Output the (X, Y) coordinate of the center of the cell containing the given text.  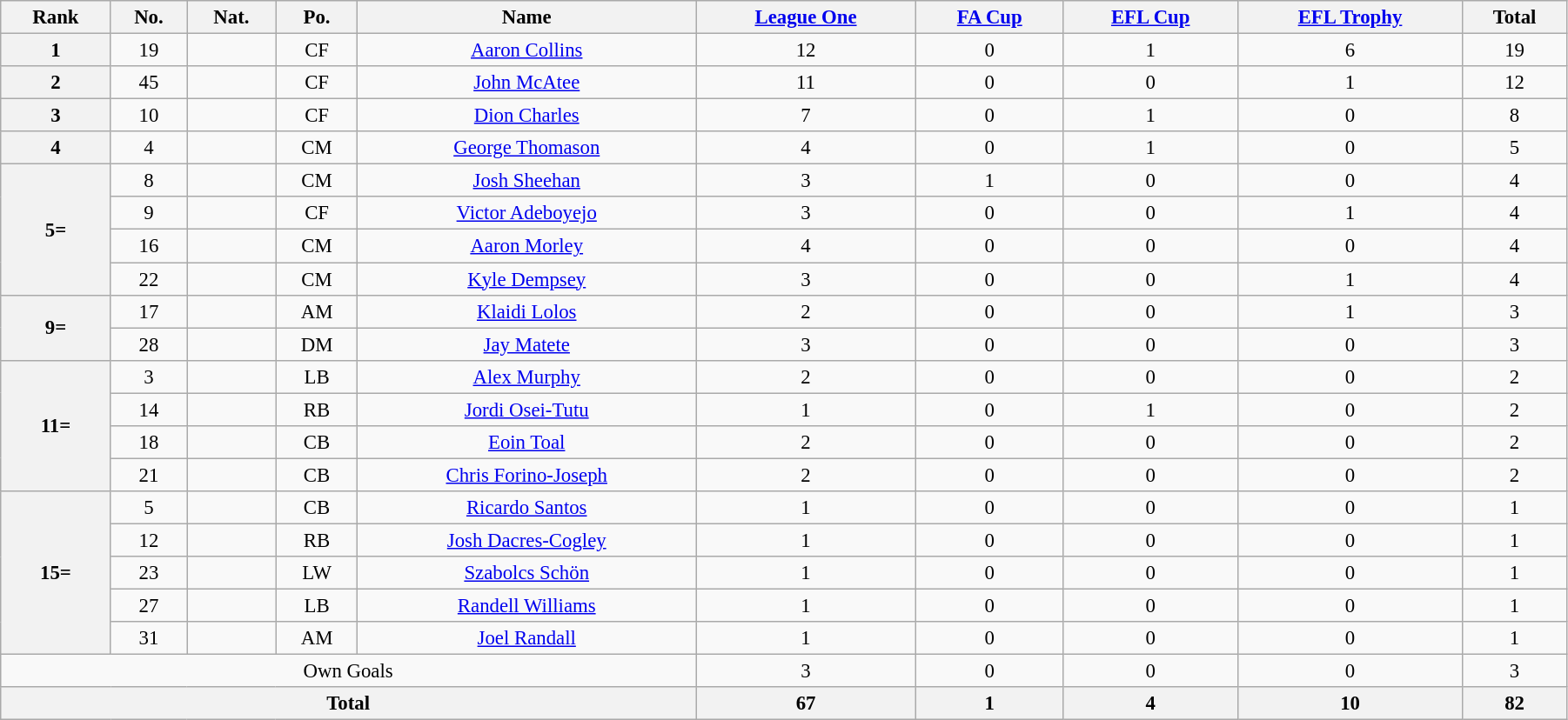
Aaron Collins (527, 50)
Alex Murphy (527, 377)
31 (148, 638)
Eoin Toal (527, 443)
Dion Charles (527, 116)
11 (806, 83)
27 (148, 606)
7 (806, 116)
Ricardo Santos (527, 508)
Jordi Osei-Tutu (527, 410)
Name (527, 17)
Nat. (231, 17)
Chris Forino-Joseph (527, 475)
Jay Matete (527, 344)
14 (148, 410)
15= (56, 573)
18 (148, 443)
9= (56, 327)
George Thomason (527, 148)
9 (148, 213)
Aaron Morley (527, 246)
DM (317, 344)
Rank (56, 17)
Victor Adeboyejo (527, 213)
Kyle Dempsey (527, 279)
22 (148, 279)
28 (148, 344)
No. (148, 17)
Szabolcs Schön (527, 573)
21 (148, 475)
Randell Williams (527, 606)
Joel Randall (527, 638)
John McAtee (527, 83)
82 (1515, 703)
Po. (317, 17)
Josh Sheehan (527, 181)
League One (806, 17)
23 (148, 573)
17 (148, 311)
Own Goals (348, 671)
45 (148, 83)
11= (56, 425)
Klaidi Lolos (527, 311)
EFL Cup (1150, 17)
6 (1350, 50)
FA Cup (990, 17)
EFL Trophy (1350, 17)
67 (806, 703)
16 (148, 246)
LW (317, 573)
Josh Dacres-Cogley (527, 540)
5= (56, 230)
